Return [x, y] of the center of cell containing provided text 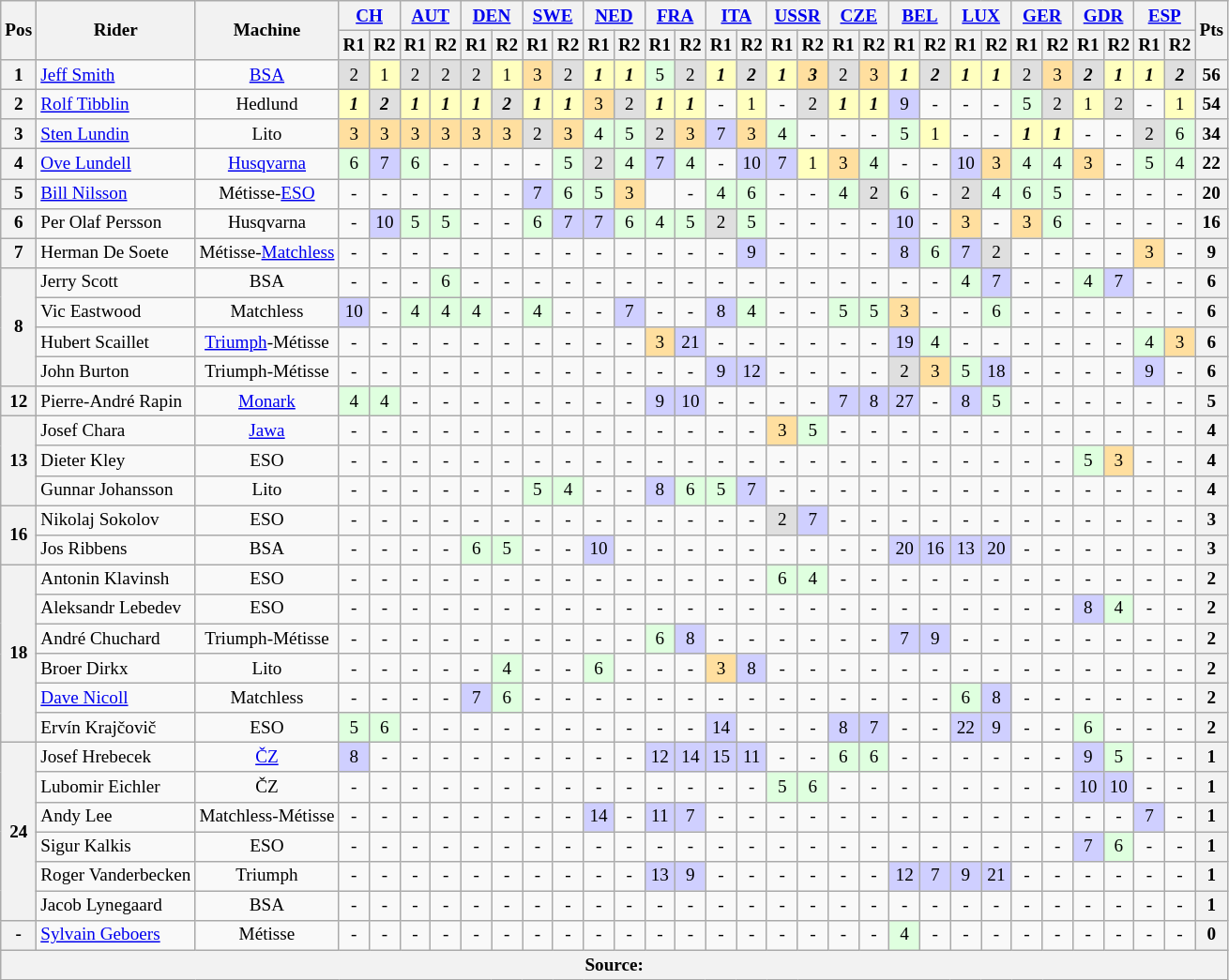
54 [1212, 104]
Vic Eastwood [116, 312]
Hedlund [266, 104]
Dave Nicoll [116, 698]
USSR [797, 16]
FRA [675, 16]
John Burton [116, 371]
Jerry Scott [116, 282]
BEL [919, 16]
SWE [554, 16]
Roger Vanderbecken [116, 876]
Pts [1212, 30]
Herman De Soete [116, 253]
0 [1212, 935]
Machine [266, 30]
ITA [736, 16]
Métisse-Matchless [266, 253]
Jos Ribbens [116, 550]
Jacob Lynegaard [116, 906]
Antonin Klavinsh [116, 580]
15 [721, 758]
NED [614, 16]
ESP [1165, 16]
24 [19, 832]
Pos [19, 30]
19 [904, 342]
Andy Lee [116, 817]
Triumph [266, 876]
27 [904, 401]
Josef Chara [116, 431]
Ove Lundell [116, 164]
Matchless-Métisse [266, 817]
Josef Hrebecek [116, 758]
Bill Nilsson [116, 193]
AUT [430, 16]
Dieter Kley [116, 460]
Broer Dirkx [116, 669]
Source: [614, 965]
Rolf Tibblin [116, 104]
GER [1041, 16]
Métisse [266, 935]
GDR [1103, 16]
Sten Lundin [116, 134]
34 [1212, 134]
Jawa [266, 431]
André Chuchard [116, 639]
CZE [859, 16]
Gunnar Johansson [116, 490]
LUX [981, 16]
Aleksandr Lebedev [116, 609]
Hubert Scaillet [116, 342]
Nikolaj Sokolov [116, 520]
56 [1212, 75]
Rider [116, 30]
CH [370, 16]
DEN [492, 16]
Ervín Krajčovič [116, 728]
Lubomir Eichler [116, 787]
Métisse-ESO [266, 193]
Pierre-André Rapin [116, 401]
Per Olaf Persson [116, 223]
Jeff Smith [116, 75]
Sigur Kalkis [116, 846]
Sylvain Geboers [116, 935]
Monark [266, 401]
